Find where the given text appears and provide that cell's center as (x, y) coordinate. 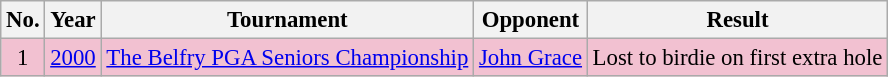
Opponent (531, 20)
Result (737, 20)
1 (23, 58)
The Belfry PGA Seniors Championship (288, 58)
John Grace (531, 58)
Lost to birdie on first extra hole (737, 58)
No. (23, 20)
Year (73, 20)
Tournament (288, 20)
2000 (73, 58)
